Pinpoint the cell where the given text exists, returning its (x, y) midpoint coordinate. 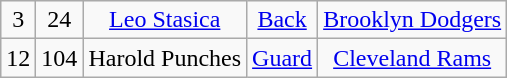
3 (18, 20)
Brooklyn Dodgers (412, 20)
12 (18, 58)
24 (60, 20)
104 (60, 58)
Harold Punches (165, 58)
Leo Stasica (165, 20)
Cleveland Rams (412, 58)
Back (282, 20)
Guard (282, 58)
